Capture the cell that displays the provided text and extract its [X, Y] central coordinate. 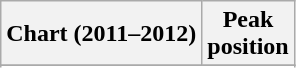
Peak position [248, 34]
Chart (2011–2012) [102, 34]
